Capture the cell that displays the provided text and extract its [X, Y] central coordinate. 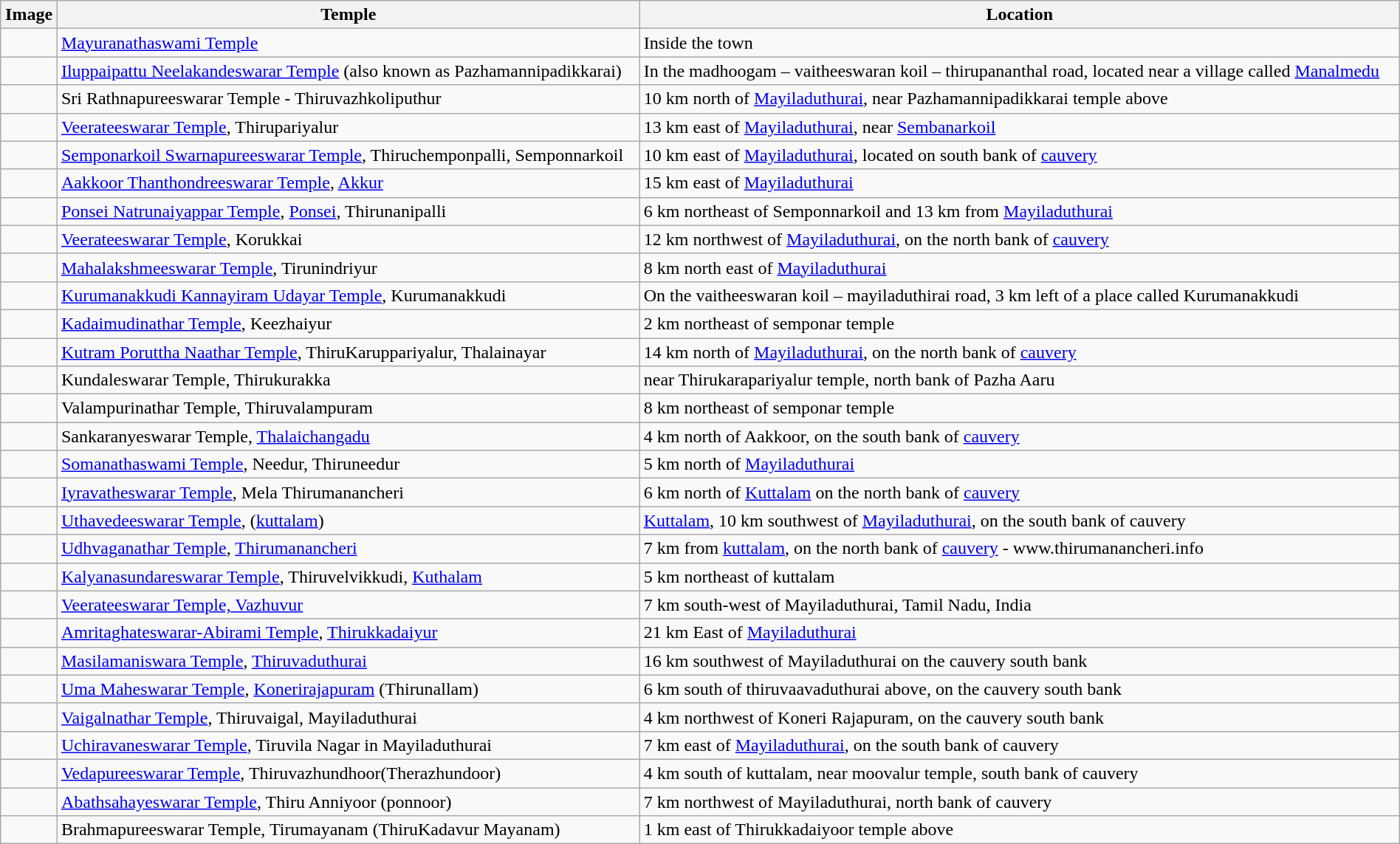
Masilamaniswara Temple, Thiruvaduthurai [349, 661]
Kuttalam, 10 km southwest of Mayiladuthurai, on the south bank of cauvery [1019, 521]
Veerateeswarar Temple, Thirupariyalur [349, 127]
7 km east of Mayiladuthurai, on the south bank of cauvery [1019, 745]
Location [1019, 15]
16 km southwest of Mayiladuthurai on the cauvery south bank [1019, 661]
13 km east of Mayiladuthurai, near Sembanarkoil [1019, 127]
Iluppaipattu Neelakandeswarar Temple (also known as Pazhamannipadikkarai) [349, 71]
Vedapureeswarar Temple, Thiruvazhundhoor(Therazhundoor) [349, 773]
5 km northeast of kuttalam [1019, 577]
Image [30, 15]
Temple [349, 15]
Sri Rathnapureeswarar Temple - Thiruvazhkoliputhur [349, 99]
Kadaimudinathar Temple, Keezhaiyur [349, 323]
Udhvaganathar Temple, Thirumanancheri [349, 549]
Veerateeswarar Temple, Korukkai [349, 239]
Inside the town [1019, 43]
near Thirukarapariyalur temple, north bank of Pazha Aaru [1019, 380]
Somanathaswami Temple, Needur, Thiruneedur [349, 464]
6 km northeast of Semponnarkoil and 13 km from Mayiladuthurai [1019, 211]
15 km east of Mayiladuthurai [1019, 183]
6 km south of thiruvaavaduthurai above, on the cauvery south bank [1019, 689]
Uthavedeeswarar Temple, (kuttalam) [349, 521]
Kutram Poruttha Naathar Temple, ThiruKaruppariyalur, Thalainayar [349, 352]
Mahalakshmeeswarar Temple, Tirunindriyur [349, 267]
21 km East of Mayiladuthurai [1019, 633]
Kalyanasundareswarar Temple, Thiruvelvikkudi, Kuthalam [349, 577]
Mayuranathaswami Temple [349, 43]
4 km northwest of Koneri Rajapuram, on the cauvery south bank [1019, 717]
Kundaleswarar Temple, Thirukurakka [349, 380]
1 km east of Thirukkadaiyoor temple above [1019, 830]
Sankaranyeswarar Temple, Thalaichangadu [349, 436]
Iyravatheswarar Temple, Mela Thirumanancheri [349, 493]
On the vaitheeswaran koil – mayiladuthirai road, 3 km left of a place called Kurumanakkudi [1019, 295]
5 km north of Mayiladuthurai [1019, 464]
4 km south of kuttalam, near moovalur temple, south bank of cauvery [1019, 773]
12 km northwest of Mayiladuthurai, on the north bank of cauvery [1019, 239]
Veerateeswarar Temple, Vazhuvur [349, 605]
7 km south-west of Mayiladuthurai, Tamil Nadu, India [1019, 605]
Uchiravaneswarar Temple, Tiruvila Nagar in Mayiladuthurai [349, 745]
Brahmapureeswarar Temple, Tirumayanam (ThiruKadavur Mayanam) [349, 830]
Valampurinathar Temple, Thiruvalampuram [349, 408]
Ponsei Natrunaiyappar Temple, Ponsei, Thirunanipalli [349, 211]
In the madhoogam – vaitheeswaran koil – thirupananthal road, located near a village called Manalmedu [1019, 71]
Uma Maheswarar Temple, Konerirajapuram (Thirunallam) [349, 689]
8 km north east of Mayiladuthurai [1019, 267]
Abathsahayeswarar Temple, Thiru Anniyoor (ponnoor) [349, 801]
4 km north of Aakkoor, on the south bank of cauvery [1019, 436]
10 km north of Mayiladuthurai, near Pazhamannipadikkarai temple above [1019, 99]
Aakkoor Thanthondreeswarar Temple, Akkur [349, 183]
10 km east of Mayiladuthurai, located on south bank of cauvery [1019, 155]
6 km north of Kuttalam on the north bank of cauvery [1019, 493]
2 km northeast of semponar temple [1019, 323]
Semponarkoil Swarnapureeswarar Temple, Thiruchemponpalli, Semponnarkoil [349, 155]
8 km northeast of semponar temple [1019, 408]
7 km northwest of Mayiladuthurai, north bank of cauvery [1019, 801]
Amritaghateswarar-Abirami Temple, Thirukkadaiyur [349, 633]
7 km from kuttalam, on the north bank of cauvery - www.thirumanancheri.info [1019, 549]
Kurumanakkudi Kannayiram Udayar Temple, Kurumanakkudi [349, 295]
Vaigalnathar Temple, Thiruvaigal, Mayiladuthurai [349, 717]
14 km north of Mayiladuthurai, on the north bank of cauvery [1019, 352]
